From the cell containing the given text, extract its center point as (x, y) coordinate. 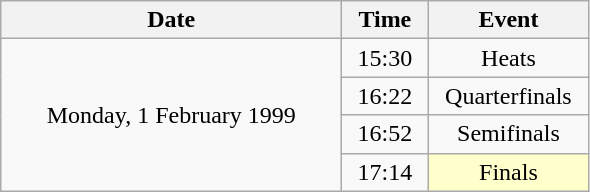
16:22 (385, 96)
16:52 (385, 134)
Monday, 1 February 1999 (172, 115)
Semifinals (508, 134)
15:30 (385, 58)
Finals (508, 172)
Date (172, 20)
Heats (508, 58)
Time (385, 20)
17:14 (385, 172)
Event (508, 20)
Quarterfinals (508, 96)
